Return [x, y] of the center of cell containing provided text 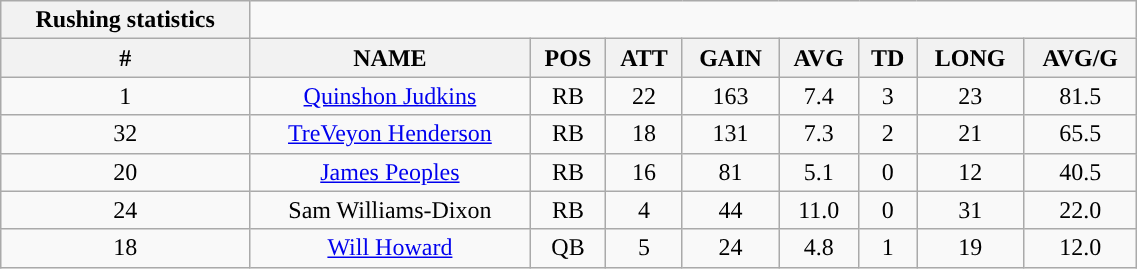
22 [644, 96]
65.5 [1080, 134]
2 [888, 134]
QB [568, 248]
James Peoples [390, 172]
21 [970, 134]
12.0 [1080, 248]
20 [126, 172]
TD [888, 58]
ATT [644, 58]
NAME [390, 58]
12 [970, 172]
31 [970, 210]
GAIN [730, 58]
4 [644, 210]
131 [730, 134]
81.5 [1080, 96]
TreVeyon Henderson [390, 134]
5 [644, 248]
Sam Williams-Dixon [390, 210]
3 [888, 96]
4.8 [819, 248]
# [126, 58]
5.1 [819, 172]
LONG [970, 58]
81 [730, 172]
AVG/G [1080, 58]
163 [730, 96]
7.4 [819, 96]
Rushing statistics [126, 20]
23 [970, 96]
16 [644, 172]
AVG [819, 58]
11.0 [819, 210]
22.0 [1080, 210]
19 [970, 248]
32 [126, 134]
40.5 [1080, 172]
Will Howard [390, 248]
44 [730, 210]
Quinshon Judkins [390, 96]
POS [568, 58]
7.3 [819, 134]
